Search for the cell housing the specified text and yield its (x, y) center coordinate. 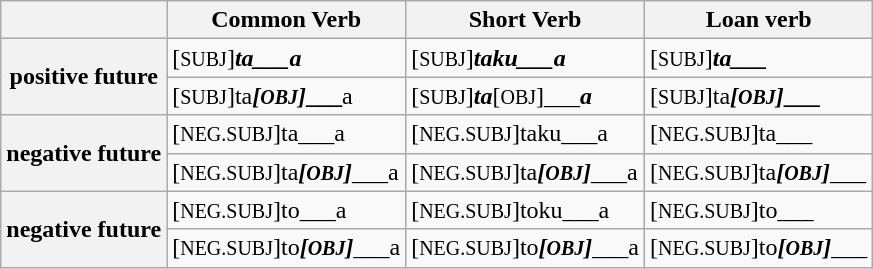
Loan verb (759, 20)
[SUBJ]ta[OBJ]___ (759, 96)
[SUBJ]ta___ (759, 58)
Common Verb (286, 20)
[SUBJ]ta___a (286, 58)
Short Verb (526, 20)
[NEG.SUBJ]toku___a (526, 210)
positive future (84, 77)
[NEG.SUBJ]taku___a (526, 134)
[NEG.SUBJ]ta[OBJ]___ (759, 172)
[NEG.SUBJ]ta___a (286, 134)
[NEG.SUBJ]to___ (759, 210)
[NEG.SUBJ]to___a (286, 210)
[NEG.SUBJ]to[OBJ]___ (759, 248)
[NEG.SUBJ]ta___ (759, 134)
[SUBJ]taku___a (526, 58)
